For the text-containing cell, return its midpoint in [x, y] coordinate format. 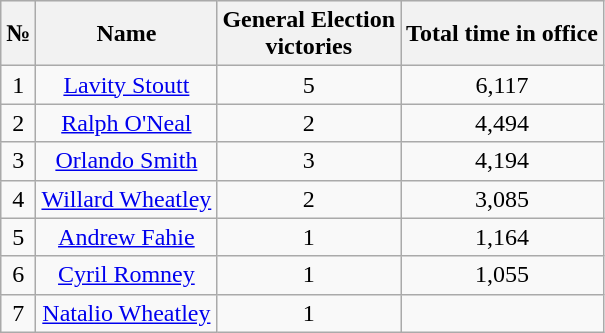
Cyril Romney [126, 275]
6 [18, 275]
7 [18, 313]
4 [18, 199]
Natalio Wheatley [126, 313]
4,494 [502, 123]
Willard Wheatley [126, 199]
General Electionvictories [309, 34]
1,164 [502, 237]
Ralph O'Neal [126, 123]
Andrew Fahie [126, 237]
Name [126, 34]
Lavity Stoutt [126, 85]
Total time in office [502, 34]
Orlando Smith [126, 161]
6,117 [502, 85]
№ [18, 34]
4,194 [502, 161]
3,085 [502, 199]
1,055 [502, 275]
